Locate the cell with the specified text and output its [x, y] center coordinate. 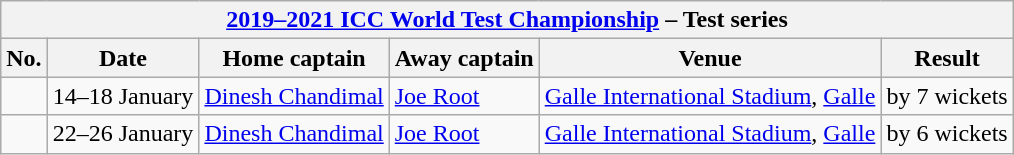
2019–2021 ICC World Test Championship – Test series [507, 20]
by 6 wickets [947, 134]
No. [24, 58]
by 7 wickets [947, 96]
22–26 January [123, 134]
Venue [710, 58]
Away captain [464, 58]
14–18 January [123, 96]
Home captain [294, 58]
Date [123, 58]
Result [947, 58]
